Output the (X, Y) coordinate of the center of the cell containing the given text.  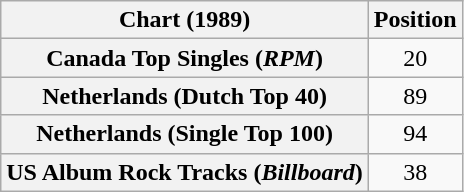
Netherlands (Dutch Top 40) (185, 96)
Canada Top Singles (RPM) (185, 58)
Netherlands (Single Top 100) (185, 134)
Chart (1989) (185, 20)
38 (415, 172)
89 (415, 96)
94 (415, 134)
20 (415, 58)
Position (415, 20)
US Album Rock Tracks (Billboard) (185, 172)
